Return [x, y] of the center of cell containing provided text 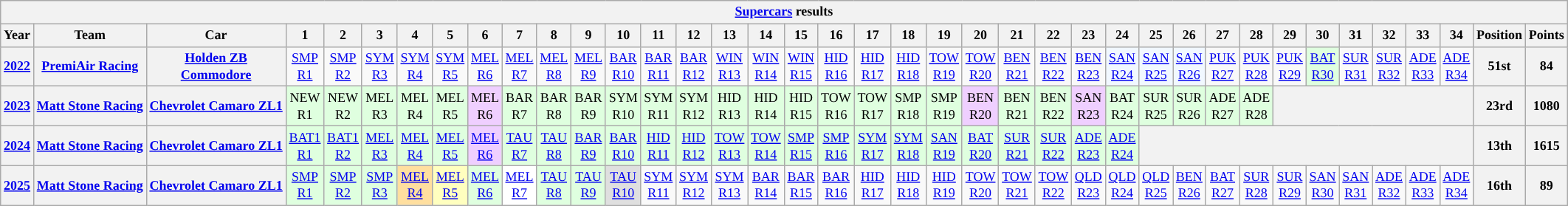
Position [1500, 35]
15 [801, 35]
SMPR16 [836, 145]
13 [729, 35]
BATR24 [1122, 106]
BARR7 [520, 106]
22 [1053, 35]
BARR8 [554, 106]
ADER32 [1389, 185]
TAUR7 [520, 145]
23 [1088, 35]
1080 [1546, 106]
BENR20 [980, 106]
10 [623, 35]
PUKR27 [1223, 66]
HIDR12 [694, 145]
5 [450, 35]
SANR30 [1323, 185]
BAT1R1 [305, 145]
PUKR29 [1290, 66]
8 [554, 35]
BARR11 [659, 66]
32 [1389, 35]
19 [943, 35]
31 [1355, 35]
20 [980, 35]
30 [1323, 35]
BARR12 [694, 66]
Supercars results [784, 12]
QLDR24 [1122, 185]
SYMR5 [450, 66]
7 [520, 35]
26 [1189, 35]
BENR26 [1189, 185]
ADER28 [1256, 106]
SYMR10 [623, 106]
18 [908, 35]
SYMR4 [415, 66]
BARR14 [766, 185]
MELR9 [589, 66]
HIDR14 [766, 106]
SURR22 [1053, 145]
33 [1423, 35]
SURR26 [1189, 106]
BATR30 [1323, 66]
21 [1017, 35]
TAUR10 [623, 185]
2 [343, 35]
HIDR13 [729, 106]
27 [1223, 35]
SURR32 [1389, 66]
16th [1500, 185]
29 [1290, 35]
SMPR3 [379, 185]
SYMR13 [729, 185]
1615 [1546, 145]
23rd [1500, 106]
HIDR16 [836, 66]
2023 [18, 106]
TOWR22 [1053, 185]
17 [873, 35]
BAT1R2 [343, 145]
84 [1546, 66]
12 [694, 35]
SYMR18 [908, 145]
HIDR19 [943, 185]
HIDR15 [801, 106]
28 [1256, 35]
BATR20 [980, 145]
MELR8 [554, 66]
WINR13 [729, 66]
11 [659, 35]
TOWR21 [1017, 185]
TAUR9 [589, 185]
Team [90, 35]
BATR27 [1223, 185]
16 [836, 35]
SURR25 [1156, 106]
Car [216, 35]
SANR19 [943, 145]
NEWR1 [305, 106]
TOWR19 [943, 66]
SURR28 [1256, 185]
89 [1546, 185]
Year [18, 35]
SANR31 [1355, 185]
SURR29 [1290, 185]
13th [1500, 145]
PUKR28 [1256, 66]
ADER27 [1223, 106]
BARR16 [836, 185]
SURR21 [1017, 145]
SANR25 [1156, 66]
14 [766, 35]
SANR23 [1088, 106]
3 [379, 35]
2025 [18, 185]
SURR31 [1355, 66]
SMPR19 [943, 106]
BENR23 [1088, 66]
TOWR17 [873, 106]
SANR26 [1189, 66]
BARR15 [801, 185]
4 [415, 35]
6 [486, 35]
SYMR17 [873, 145]
WINR14 [766, 66]
SYMR3 [379, 66]
2022 [18, 66]
SMPR15 [801, 145]
QLDR25 [1156, 185]
WINR15 [801, 66]
SANR24 [1122, 66]
34 [1457, 35]
QLDR23 [1088, 185]
PremiAir Racing [90, 66]
1 [305, 35]
TOWR14 [766, 145]
ADER24 [1122, 145]
HIDR11 [659, 145]
ADER23 [1088, 145]
24 [1122, 35]
TOWR16 [836, 106]
9 [589, 35]
2024 [18, 145]
51st [1500, 66]
SMPR18 [908, 106]
NEWR2 [343, 106]
Points [1546, 35]
Holden ZB Commodore [216, 66]
TOWR13 [729, 145]
25 [1156, 35]
